Determine the (x, y) coordinate at the center of the cell enclosing the given text.  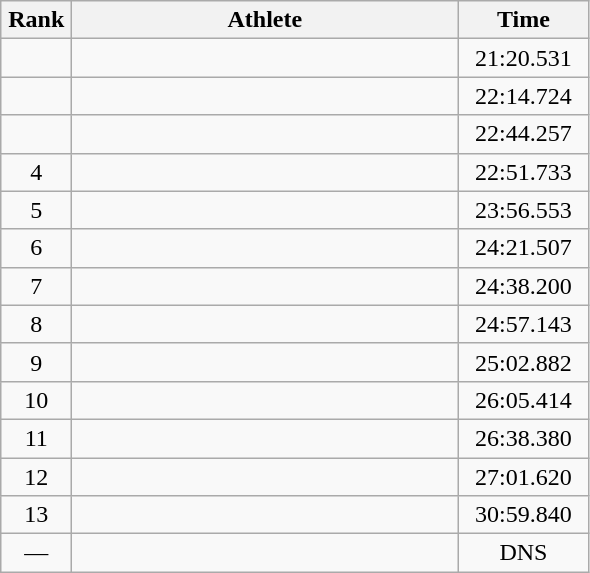
8 (36, 324)
24:38.200 (524, 286)
7 (36, 286)
26:38.380 (524, 438)
23:56.553 (524, 210)
Time (524, 20)
5 (36, 210)
25:02.882 (524, 362)
24:21.507 (524, 248)
9 (36, 362)
10 (36, 400)
22:51.733 (524, 172)
21:20.531 (524, 58)
Athlete (265, 20)
22:44.257 (524, 134)
13 (36, 515)
DNS (524, 553)
27:01.620 (524, 477)
22:14.724 (524, 96)
— (36, 553)
Rank (36, 20)
24:57.143 (524, 324)
11 (36, 438)
4 (36, 172)
6 (36, 248)
30:59.840 (524, 515)
12 (36, 477)
26:05.414 (524, 400)
